Scan for the cell matching the given text and deliver its (X, Y) coordinate at center. 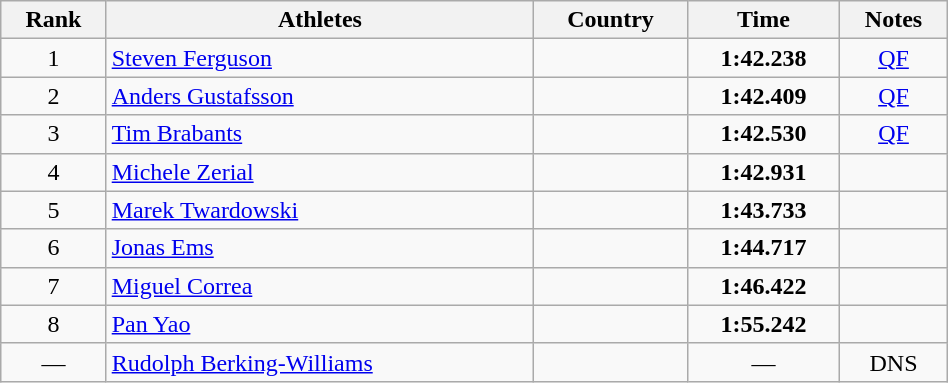
4 (54, 172)
Steven Ferguson (320, 58)
1:42.409 (763, 96)
Pan Yao (320, 324)
Rudolph Berking-Williams (320, 362)
1 (54, 58)
3 (54, 134)
1:42.530 (763, 134)
Country (611, 20)
1:55.242 (763, 324)
Notes (894, 20)
1:43.733 (763, 210)
1:46.422 (763, 286)
6 (54, 248)
Tim Brabants (320, 134)
8 (54, 324)
Anders Gustafsson (320, 96)
Athletes (320, 20)
2 (54, 96)
1:44.717 (763, 248)
Jonas Ems (320, 248)
7 (54, 286)
Time (763, 20)
Marek Twardowski (320, 210)
DNS (894, 362)
Miguel Correa (320, 286)
1:42.931 (763, 172)
5 (54, 210)
Rank (54, 20)
Michele Zerial (320, 172)
1:42.238 (763, 58)
